Locate the cell with the specified text and output its [X, Y] center coordinate. 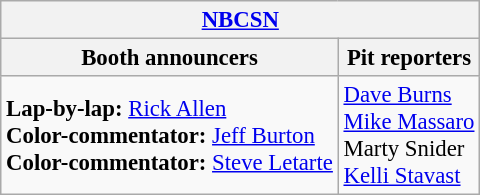
Pit reporters [409, 58]
Lap-by-lap: Rick AllenColor-commentator: Jeff BurtonColor-commentator: Steve Letarte [170, 136]
Booth announcers [170, 58]
NBCSN [240, 20]
Dave BurnsMike MassaroMarty SniderKelli Stavast [409, 136]
